Detect which cell encompasses the target text, then output its (X, Y) center coordinate. 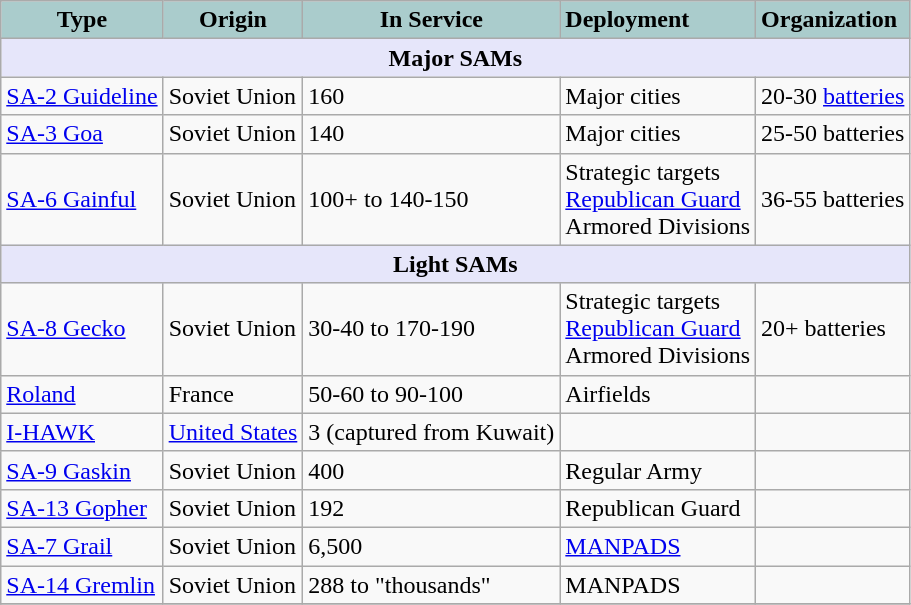
20+ batteries (833, 329)
United States (233, 432)
SA-14 Gremlin (82, 585)
SA-13 Gopher (82, 508)
SA-3 Goa (82, 134)
20-30 batteries (833, 96)
Republican Guard (658, 508)
SA-6 Gainful (82, 199)
In Service (432, 20)
Airfields (658, 394)
Origin (233, 20)
Deployment (658, 20)
Regular Army (658, 470)
50-60 to 90-100 (432, 394)
288 to "thousands" (432, 585)
400 (432, 470)
Major SAMs (456, 58)
100+ to 140-150 (432, 199)
SA-7 Grail (82, 546)
192 (432, 508)
Type (82, 20)
6,500 (432, 546)
I-HAWK (82, 432)
SA-9 Gaskin (82, 470)
France (233, 394)
3 (captured from Kuwait) (432, 432)
Roland (82, 394)
36-55 batteries (833, 199)
160 (432, 96)
Organization (833, 20)
SA-2 Guideline (82, 96)
SA-8 Gecko (82, 329)
Light SAMs (456, 264)
25-50 batteries (833, 134)
30-40 to 170-190 (432, 329)
140 (432, 134)
